Pinpoint the cell where the given text exists, returning its (x, y) midpoint coordinate. 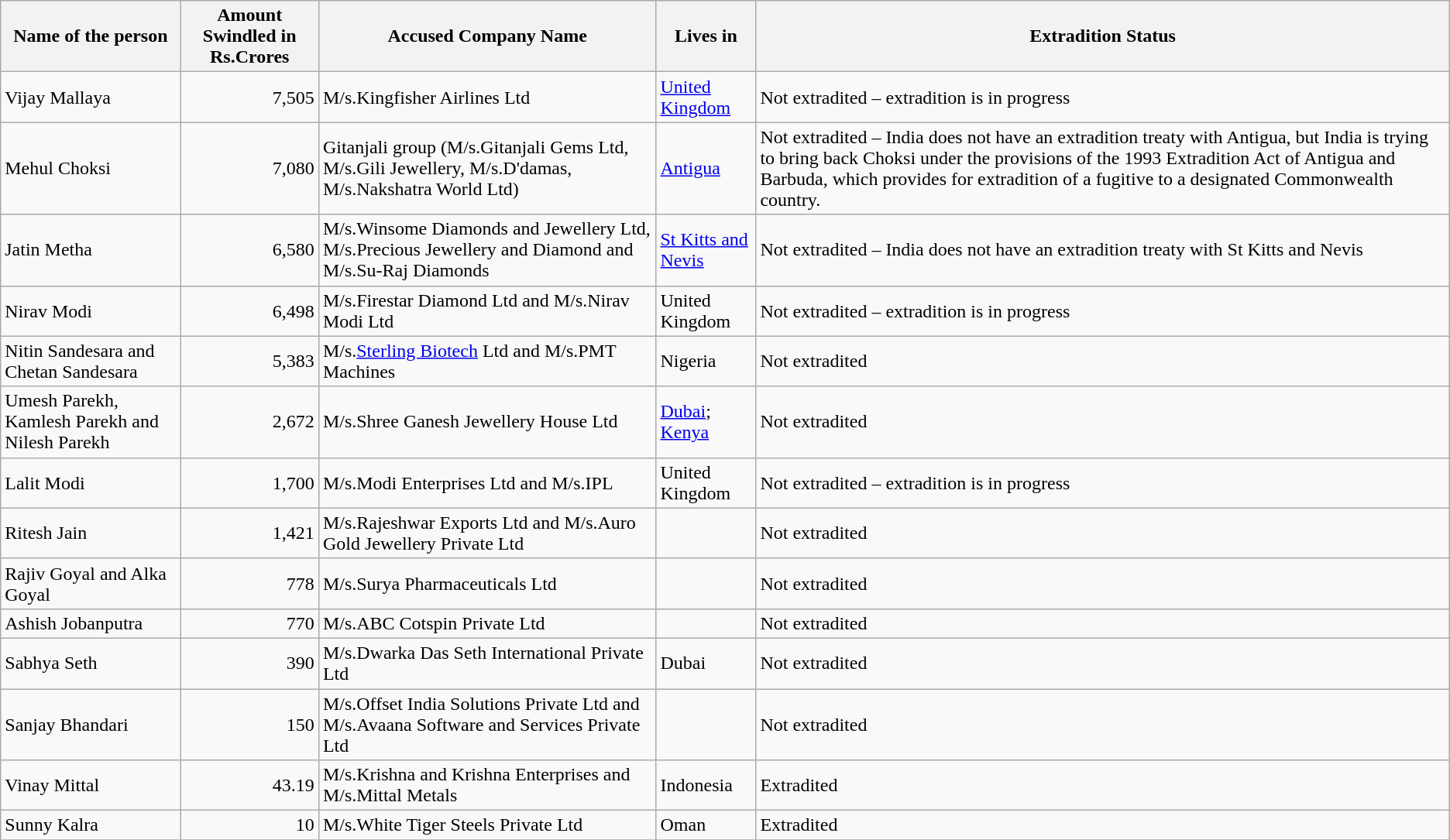
1,421 (249, 533)
Ritesh Jain (91, 533)
M/s.Shree Ganesh Jewellery House Ltd (487, 422)
M/s.Offset India Solutions Private Ltd and M/s.Avaana Software and Services Private Ltd (487, 725)
Accused Company Name (487, 36)
Dubai (706, 663)
Oman (706, 825)
7,505 (249, 98)
Indonesia (706, 785)
1,700 (249, 483)
Extradition Status (1103, 36)
2,672 (249, 422)
Umesh Parekh, Kamlesh Parekh and Nilesh Parekh (91, 422)
Sanjay Bhandari (91, 725)
Not extradited – India does not have an extradition treaty with St Kitts and Nevis (1103, 250)
Lives in (706, 36)
M/s.White Tiger Steels Private Ltd (487, 825)
M/s.Sterling Biotech Ltd and M/s.PMT Machines (487, 361)
Sunny Kalra (91, 825)
Name of the person (91, 36)
770 (249, 623)
5,383 (249, 361)
M/s.Winsome Diamonds and Jewellery Ltd, M/s.Precious Jewellery and Diamond and M/s.Su-Raj Diamonds (487, 250)
150 (249, 725)
6,580 (249, 250)
Nitin Sandesara and Chetan Sandesara (91, 361)
Rajiv Goyal and Alka Goyal (91, 584)
Amount Swindled in Rs.Crores (249, 36)
Mehul Choksi (91, 169)
6,498 (249, 311)
10 (249, 825)
Sabhya Seth (91, 663)
Ashish Jobanputra (91, 623)
Gitanjali group (M/s.Gitanjali Gems Ltd, M/s.Gili Jewellery, M/s.D'damas, M/s.Nakshatra World Ltd) (487, 169)
M/s.Kingfisher Airlines Ltd (487, 98)
M/s.Surya Pharmaceuticals Ltd (487, 584)
M/s.Rajeshwar Exports Ltd and M/s.Auro Gold Jewellery Private Ltd (487, 533)
390 (249, 663)
Antigua (706, 169)
Nigeria (706, 361)
M/s.Firestar Diamond Ltd and M/s.Nirav Modi Ltd (487, 311)
7,080 (249, 169)
Vijay Mallaya (91, 98)
Vinay Mittal (91, 785)
778 (249, 584)
Jatin Metha (91, 250)
St Kitts and Nevis (706, 250)
M/s.ABC Cotspin Private Ltd (487, 623)
M/s.Dwarka Das Seth International Private Ltd (487, 663)
Dubai; Kenya (706, 422)
Lalit Modi (91, 483)
43.19 (249, 785)
M/s.Krishna and Krishna Enterprises and M/s.Mittal Metals (487, 785)
Nirav Modi (91, 311)
M/s.Modi Enterprises Ltd and M/s.IPL (487, 483)
